Identify which cell holds the provided text, then report its [x, y] central coordinate. 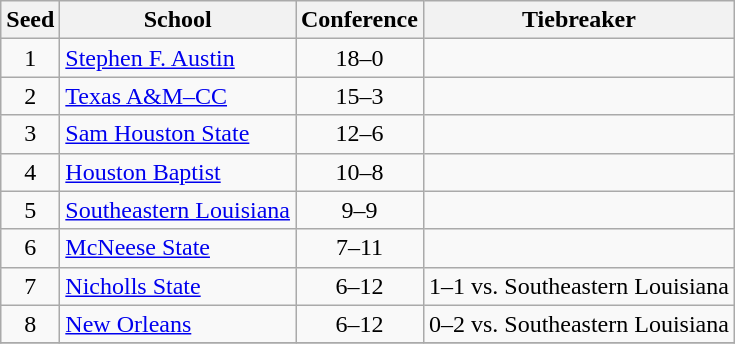
Conference [360, 20]
18–0 [360, 58]
Houston Baptist [178, 172]
2 [30, 96]
1 [30, 58]
7–11 [360, 248]
New Orleans [178, 324]
0–2 vs. Southeastern Louisiana [578, 324]
7 [30, 286]
School [178, 20]
Southeastern Louisiana [178, 210]
Nicholls State [178, 286]
Stephen F. Austin [178, 58]
9–9 [360, 210]
McNeese State [178, 248]
8 [30, 324]
15–3 [360, 96]
Seed [30, 20]
12–6 [360, 134]
4 [30, 172]
Sam Houston State [178, 134]
10–8 [360, 172]
Texas A&M–CC [178, 96]
3 [30, 134]
1–1 vs. Southeastern Louisiana [578, 286]
5 [30, 210]
6 [30, 248]
Tiebreaker [578, 20]
